Return the [X, Y] coordinate for the center point of the cell that contains the specified text.  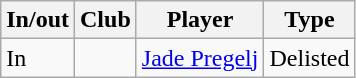
In/out [38, 20]
In [38, 58]
Club [106, 20]
Type [310, 20]
Delisted [310, 58]
Player [200, 20]
Jade Pregelj [200, 58]
